For the text-containing cell, return its midpoint in (x, y) coordinate format. 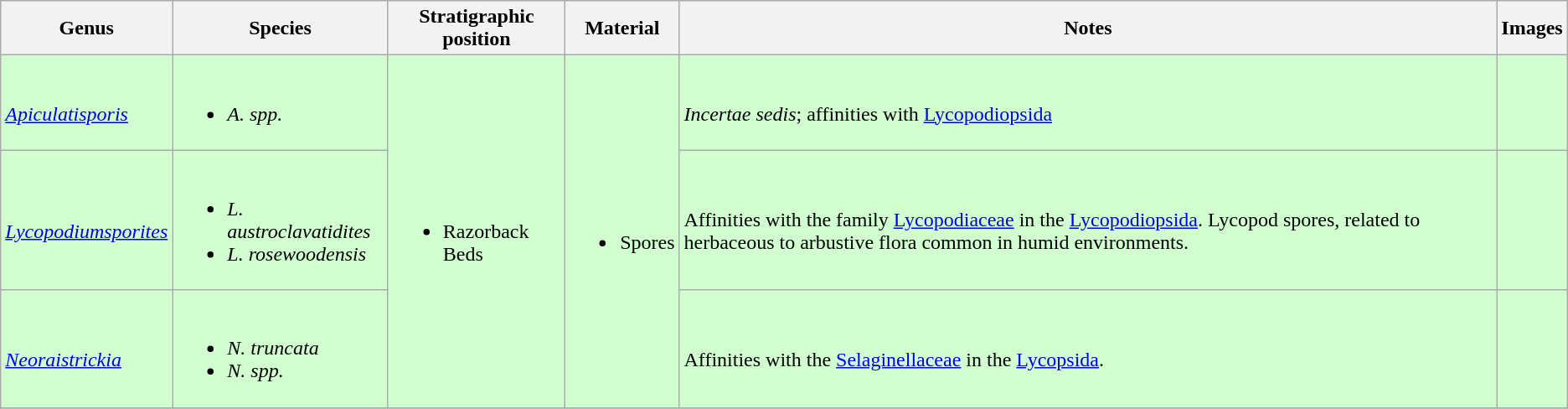
A. spp. (281, 102)
Apiculatisporis (87, 102)
Species (281, 28)
Neoraistrickia (87, 349)
Images (1532, 28)
Stratigraphic position (476, 28)
L. austroclavatiditesL. rosewoodensis (281, 220)
Material (622, 28)
Affinities with the Selaginellaceae in the Lycopsida. (1088, 349)
Notes (1088, 28)
Incertae sedis; affinities with Lycopodiopsida (1088, 102)
Razorback Beds (476, 231)
Spores (622, 231)
Lycopodiumsporites (87, 220)
N. truncataN. spp. (281, 349)
Genus (87, 28)
